Output the (X, Y) coordinate of the center of the cell containing the given text.  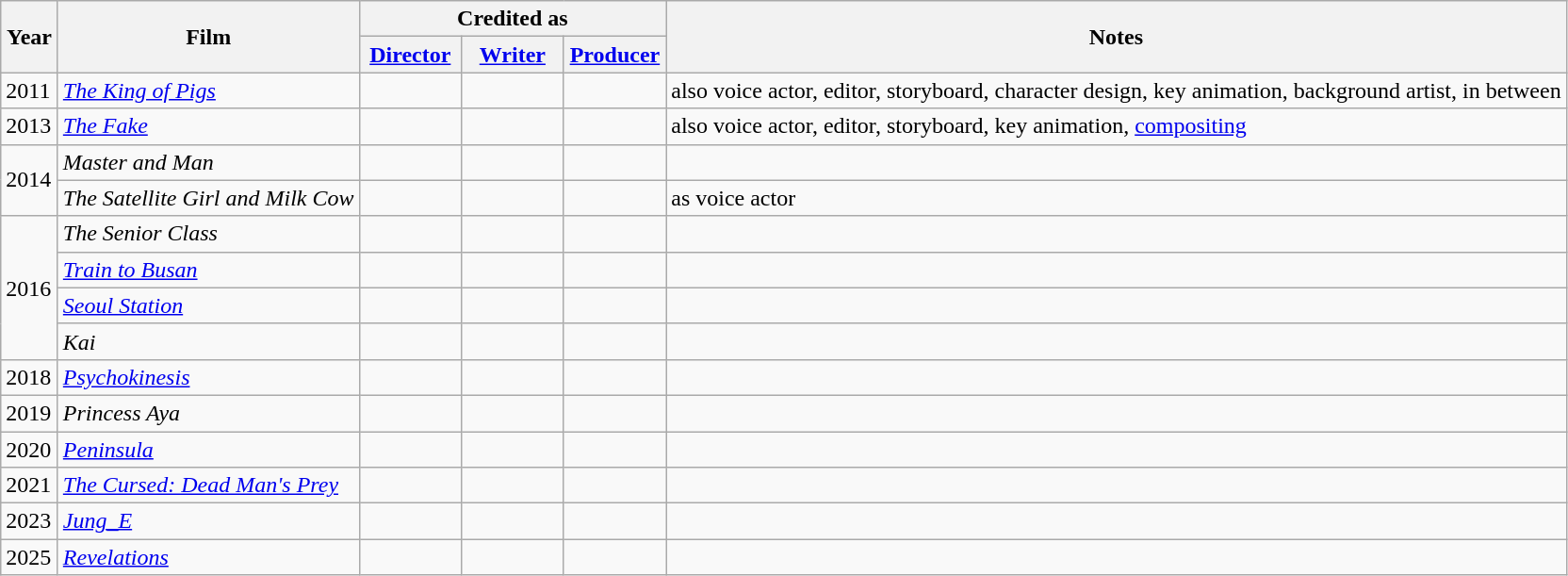
Year (30, 37)
Master and Man (208, 162)
Writer (513, 55)
The Satellite Girl and Milk Cow (208, 198)
Princess Aya (208, 413)
Director (411, 55)
Jung_E (208, 521)
The Fake (208, 126)
2018 (30, 377)
Psychokinesis (208, 377)
Kai (208, 341)
2014 (30, 180)
Producer (614, 55)
The Senior Class (208, 234)
2025 (30, 557)
2011 (30, 91)
also voice actor, editor, storyboard, key animation, compositing (1116, 126)
as voice actor (1116, 198)
2021 (30, 485)
2013 (30, 126)
Train to Busan (208, 270)
Seoul Station (208, 305)
Revelations (208, 557)
Notes (1116, 37)
2016 (30, 288)
Peninsula (208, 450)
The King of Pigs (208, 91)
The Cursed: Dead Man's Prey (208, 485)
Film (208, 37)
Credited as (513, 19)
2019 (30, 413)
2023 (30, 521)
also voice actor, editor, storyboard, character design, key animation, background artist, in between (1116, 91)
2020 (30, 450)
